Return the [x, y] coordinate for the center point of the cell that contains the specified text.  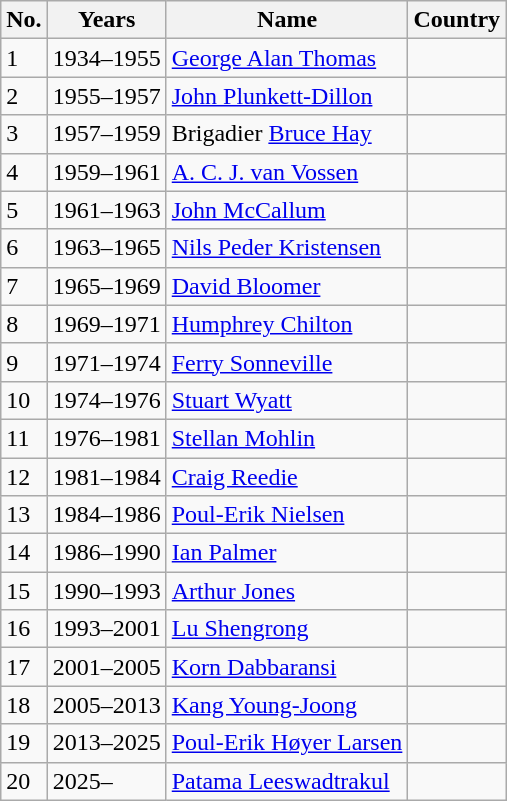
1986–1990 [106, 553]
A. C. J. van Vossen [287, 172]
1984–1986 [106, 515]
Stellan Mohlin [287, 438]
George Alan Thomas [287, 58]
15 [24, 591]
Name [287, 20]
2013–2025 [106, 743]
Patama Leeswadtrakul [287, 781]
12 [24, 477]
2001–2005 [106, 667]
17 [24, 667]
David Bloomer [287, 286]
2 [24, 96]
1959–1961 [106, 172]
John McCallum [287, 210]
9 [24, 362]
Years [106, 20]
7 [24, 286]
6 [24, 248]
Brigadier Bruce Hay [287, 134]
13 [24, 515]
Lu Shengrong [287, 629]
1 [24, 58]
16 [24, 629]
Ferry Sonneville [287, 362]
No. [24, 20]
10 [24, 400]
Korn Dabbaransi [287, 667]
Stuart Wyatt [287, 400]
2005–2013 [106, 705]
1981–1984 [106, 477]
Nils Peder Kristensen [287, 248]
John Plunkett-Dillon [287, 96]
Humphrey Chilton [287, 324]
Craig Reedie [287, 477]
1993–2001 [106, 629]
Kang Young-Joong [287, 705]
Arthur Jones [287, 591]
1963–1965 [106, 248]
19 [24, 743]
1976–1981 [106, 438]
14 [24, 553]
Ian Palmer [287, 553]
1990–1993 [106, 591]
18 [24, 705]
2025– [106, 781]
1971–1974 [106, 362]
11 [24, 438]
Poul-Erik Nielsen [287, 515]
1955–1957 [106, 96]
Poul-Erik Høyer Larsen [287, 743]
4 [24, 172]
1934–1955 [106, 58]
1965–1969 [106, 286]
8 [24, 324]
1969–1971 [106, 324]
Country [457, 20]
1961–1963 [106, 210]
1974–1976 [106, 400]
3 [24, 134]
1957–1959 [106, 134]
20 [24, 781]
5 [24, 210]
